Output the (X, Y) coordinate of the center of the cell containing the given text.  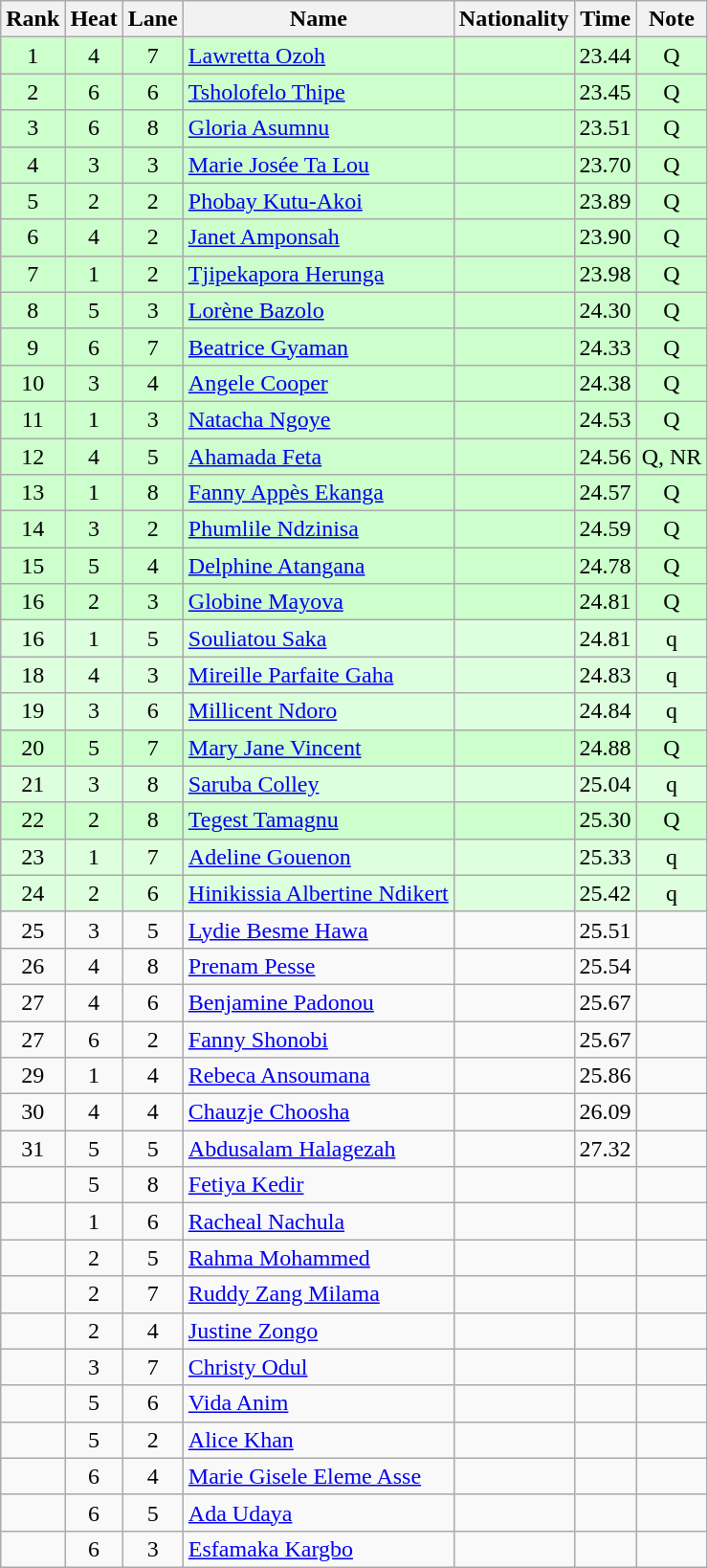
23 (33, 857)
21 (33, 784)
Saruba Colley (318, 784)
19 (33, 711)
Racheal Nachula (318, 1221)
26.09 (605, 1112)
Globine Mayova (318, 602)
24.38 (605, 383)
12 (33, 457)
23.89 (605, 201)
Time (605, 19)
23.45 (605, 92)
15 (33, 566)
25.42 (605, 893)
Mireille Parfaite Gaha (318, 675)
Prenam Pesse (318, 966)
Tegest Tamagnu (318, 820)
23.44 (605, 56)
Ruddy Zang Milama (318, 1294)
25.51 (605, 930)
Marie Josée Ta Lou (318, 165)
24.88 (605, 748)
Rahma Mohammed (318, 1258)
Rank (33, 19)
Souliatou Saka (318, 638)
26 (33, 966)
Lane (153, 19)
Name (318, 19)
Millicent Ndoro (318, 711)
25.33 (605, 857)
23.70 (605, 165)
Justine Zongo (318, 1331)
20 (33, 748)
Ada Udaya (318, 1512)
24.30 (605, 310)
13 (33, 493)
25.54 (605, 966)
Adeline Gouenon (318, 857)
Abdusalam Halagezah (318, 1149)
Lawretta Ozoh (318, 56)
Tjipekapora Herunga (318, 274)
Tsholofelo Thipe (318, 92)
Alice Khan (318, 1440)
24.78 (605, 566)
Fanny Appès Ekanga (318, 493)
23.51 (605, 128)
Natacha Ngoye (318, 419)
Lydie Besme Hawa (318, 930)
24.53 (605, 419)
25.04 (605, 784)
23.98 (605, 274)
Mary Jane Vincent (318, 748)
Fetiya Kedir (318, 1185)
Nationality (514, 19)
Esfamaka Kargbo (318, 1549)
27.32 (605, 1149)
31 (33, 1149)
25.86 (605, 1076)
22 (33, 820)
Gloria Asumnu (318, 128)
Chauzje Choosha (318, 1112)
29 (33, 1076)
Delphine Atangana (318, 566)
25 (33, 930)
24.33 (605, 347)
Q, NR (672, 457)
23.90 (605, 237)
Phumlile Ndzinisa (318, 529)
18 (33, 675)
24.59 (605, 529)
24.84 (605, 711)
Beatrice Gyaman (318, 347)
Angele Cooper (318, 383)
10 (33, 383)
Janet Amponsah (318, 237)
Christy Odul (318, 1367)
Fanny Shonobi (318, 1039)
14 (33, 529)
30 (33, 1112)
Benjamine Padonou (318, 1002)
Vida Anim (318, 1403)
24.83 (605, 675)
24.56 (605, 457)
9 (33, 347)
Marie Gisele Eleme Asse (318, 1476)
Phobay Kutu-Akoi (318, 201)
Heat (94, 19)
25.30 (605, 820)
24.57 (605, 493)
24 (33, 893)
Ahamada Feta (318, 457)
Rebeca Ansoumana (318, 1076)
Lorène Bazolo (318, 310)
Hinikissia Albertine Ndikert (318, 893)
11 (33, 419)
Note (672, 19)
